For the text-containing cell, return its midpoint in (X, Y) coordinate format. 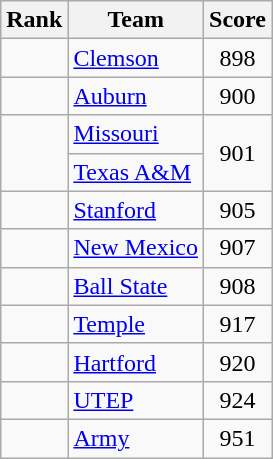
UTEP (136, 400)
Rank (34, 20)
Hartford (136, 362)
Missouri (136, 134)
Stanford (136, 210)
900 (238, 96)
951 (238, 438)
901 (238, 153)
898 (238, 58)
Clemson (136, 58)
920 (238, 362)
905 (238, 210)
Army (136, 438)
Ball State (136, 286)
Auburn (136, 96)
907 (238, 248)
908 (238, 286)
Team (136, 20)
New Mexico (136, 248)
Texas A&M (136, 172)
Temple (136, 324)
917 (238, 324)
Score (238, 20)
924 (238, 400)
